Identify which cell holds the provided text, then report its [X, Y] central coordinate. 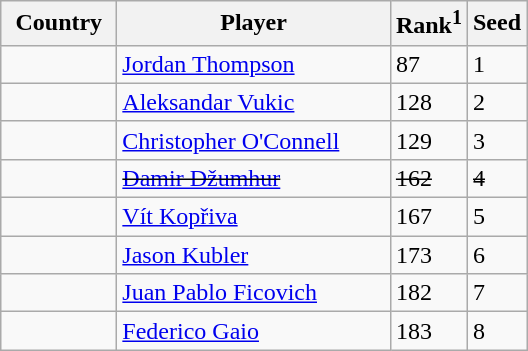
1 [496, 64]
162 [428, 178]
Player [254, 24]
Country [59, 24]
3 [496, 140]
Federico Gaio [254, 331]
4 [496, 178]
7 [496, 293]
182 [428, 293]
5 [496, 217]
Rank1 [428, 24]
Jordan Thompson [254, 64]
129 [428, 140]
183 [428, 331]
Christopher O'Connell [254, 140]
8 [496, 331]
Aleksandar Vukic [254, 102]
Jason Kubler [254, 255]
Vít Kopřiva [254, 217]
128 [428, 102]
Damir Džumhur [254, 178]
87 [428, 64]
167 [428, 217]
Seed [496, 24]
2 [496, 102]
173 [428, 255]
Juan Pablo Ficovich [254, 293]
6 [496, 255]
